Return the (X, Y) coordinate for the center point of the cell that contains the specified text.  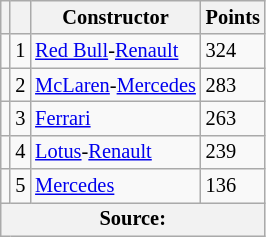
Source: (133, 219)
Ferrari (115, 118)
Points (233, 17)
3 (20, 118)
McLaren-Mercedes (115, 85)
5 (20, 186)
283 (233, 85)
263 (233, 118)
Lotus-Renault (115, 152)
324 (233, 51)
Mercedes (115, 186)
4 (20, 152)
Constructor (115, 17)
2 (20, 85)
Red Bull-Renault (115, 51)
239 (233, 152)
1 (20, 51)
136 (233, 186)
